Output the (X, Y) coordinate of the center of the cell containing the given text.  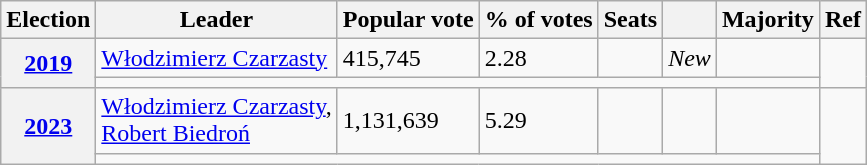
5.29 (538, 120)
Seats (630, 20)
Majority (768, 20)
New (690, 58)
2.28 (538, 58)
Popular vote (408, 20)
Włodzimierz Czarzasty,Robert Biedroń (216, 120)
2023 (48, 126)
1,131,639 (408, 120)
Leader (216, 20)
Election (48, 20)
Włodzimierz Czarzasty (216, 58)
% of votes (538, 20)
415,745 (408, 58)
2019 (48, 64)
Ref (842, 20)
